Output the (X, Y) coordinate of the center of the cell containing the given text.  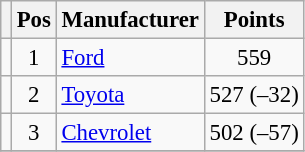
2 (34, 95)
Manufacturer (130, 20)
Toyota (130, 95)
Ford (130, 58)
559 (254, 58)
Chevrolet (130, 133)
Pos (34, 20)
527 (–32) (254, 95)
3 (34, 133)
502 (–57) (254, 133)
Points (254, 20)
1 (34, 58)
